Provide the [x, y] coordinate of the cell's center where the given text is located.  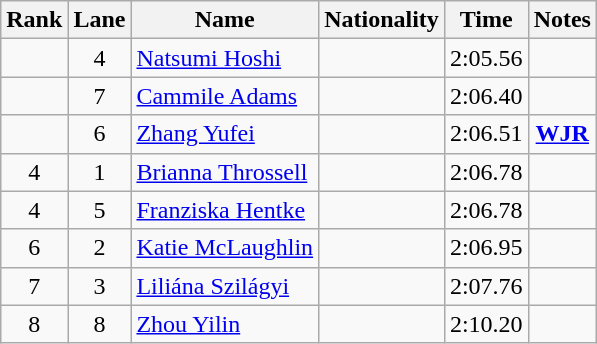
Name [225, 20]
2:10.20 [486, 324]
Franziska Hentke [225, 210]
Cammile Adams [225, 96]
2:06.95 [486, 248]
Time [486, 20]
Zhou Yilin [225, 324]
1 [100, 172]
Katie McLaughlin [225, 248]
3 [100, 286]
Zhang Yufei [225, 134]
Lane [100, 20]
Liliána Szilágyi [225, 286]
Notes [562, 20]
2:06.40 [486, 96]
Rank [34, 20]
2:05.56 [486, 58]
Nationality [382, 20]
2:06.51 [486, 134]
5 [100, 210]
Brianna Throssell [225, 172]
2:07.76 [486, 286]
Natsumi Hoshi [225, 58]
WJR [562, 134]
2 [100, 248]
